Provide the [X, Y] coordinate of the cell's center where the given text is located.  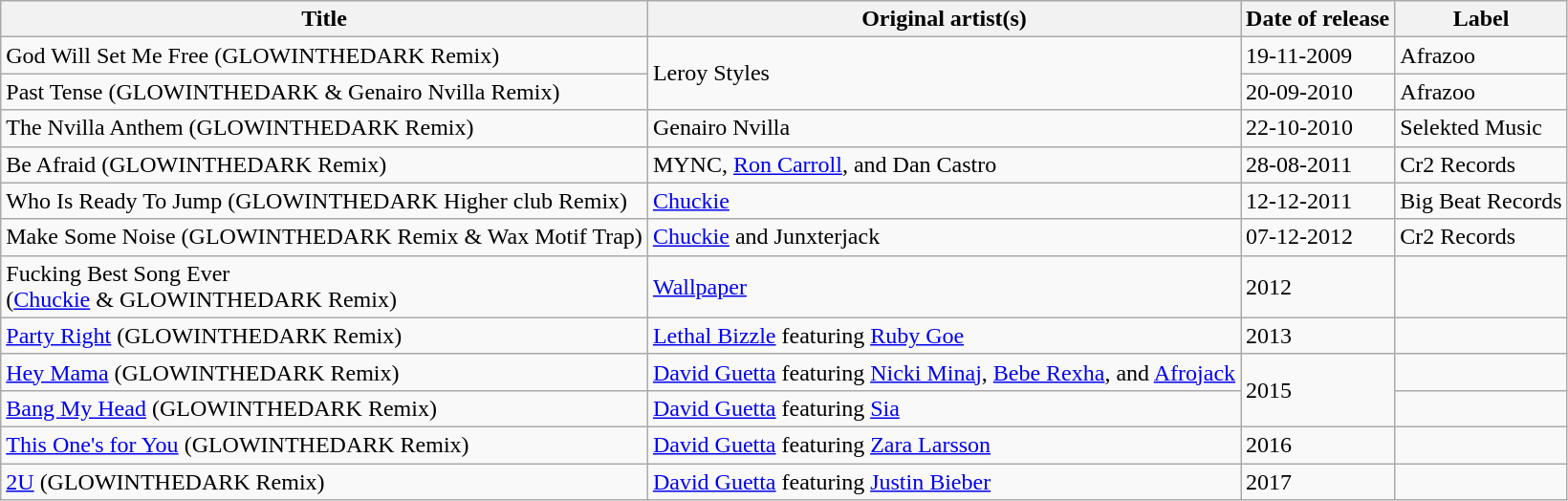
This One's for You (GLOWINTHEDARK Remix) [325, 445]
Be Afraid (GLOWINTHEDARK Remix) [325, 164]
God Will Set Me Free (GLOWINTHEDARK Remix) [325, 55]
Selekted Music [1481, 128]
2015 [1318, 390]
Label [1481, 19]
2U (GLOWINTHEDARK Remix) [325, 481]
Original artist(s) [944, 19]
22-10-2010 [1318, 128]
2012 [1318, 287]
Wallpaper [944, 287]
Past Tense (GLOWINTHEDARK & Genairo Nvilla Remix) [325, 92]
07-12-2012 [1318, 237]
20-09-2010 [1318, 92]
Bang My Head (GLOWINTHEDARK Remix) [325, 408]
Fucking Best Song Ever (Chuckie & GLOWINTHEDARK Remix) [325, 287]
Title [325, 19]
Date of release [1318, 19]
The Nvilla Anthem (GLOWINTHEDARK Remix) [325, 128]
Genairo Nvilla [944, 128]
Leroy Styles [944, 74]
Hey Mama (GLOWINTHEDARK Remix) [325, 372]
Who Is Ready To Jump (GLOWINTHEDARK Higher club Remix) [325, 201]
Chuckie and Junxterjack [944, 237]
2016 [1318, 445]
David Guetta featuring Sia [944, 408]
Chuckie [944, 201]
Party Right (GLOWINTHEDARK Remix) [325, 336]
David Guetta featuring Zara Larsson [944, 445]
12-12-2011 [1318, 201]
Big Beat Records [1481, 201]
19-11-2009 [1318, 55]
Make Some Noise (GLOWINTHEDARK Remix & Wax Motif Trap) [325, 237]
28-08-2011 [1318, 164]
MYNC, Ron Carroll, and Dan Castro [944, 164]
Lethal Bizzle featuring Ruby Goe [944, 336]
2013 [1318, 336]
David Guetta featuring Justin Bieber [944, 481]
2017 [1318, 481]
David Guetta featuring Nicki Minaj, Bebe Rexha, and Afrojack [944, 372]
